Detect which cell encompasses the target text, then output its [X, Y] center coordinate. 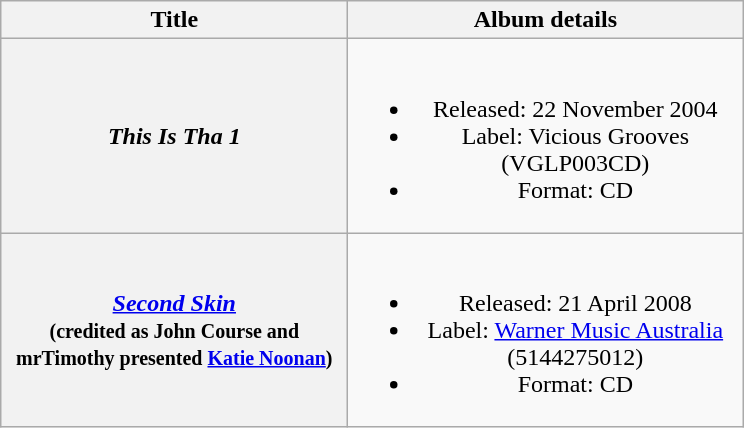
Title [174, 20]
Second Skin (credited as John Course and mrTimothy presented Katie Noonan) [174, 330]
Released: 22 November 2004Label: Vicious Grooves (VGLP003CD)Format: CD [546, 136]
This Is Tha 1 [174, 136]
Album details [546, 20]
Released: 21 April 2008Label: Warner Music Australia (5144275012)Format: CD [546, 330]
